Find where the given text appears and provide that cell's center as [x, y] coordinate. 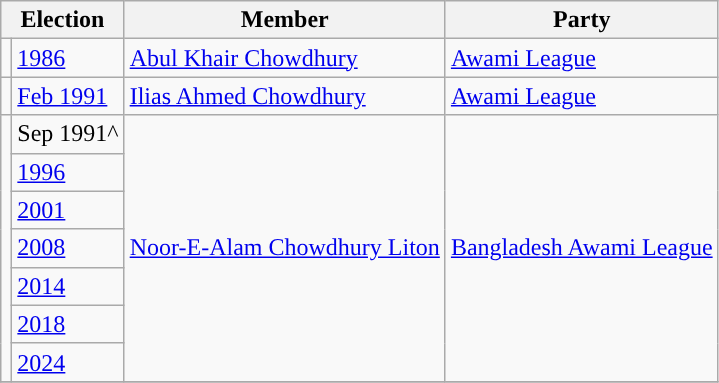
Abul Khair Chowdhury [284, 58]
1996 [68, 172]
Election [62, 20]
Ilias Ahmed Chowdhury [284, 96]
2024 [68, 362]
Party [582, 20]
2001 [68, 210]
Bangladesh Awami League [582, 248]
1986 [68, 58]
Sep 1991^ [68, 134]
Member [284, 20]
Feb 1991 [68, 96]
2008 [68, 248]
2014 [68, 286]
Noor-E-Alam Chowdhury Liton [284, 248]
2018 [68, 324]
